Return the (x, y) coordinate for the center point of the cell that contains the specified text.  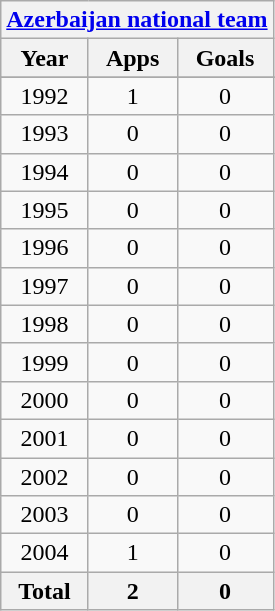
1997 (45, 286)
2002 (45, 477)
1994 (45, 172)
Year (45, 58)
1996 (45, 248)
1995 (45, 210)
1993 (45, 134)
Azerbaijan national team (137, 20)
2000 (45, 400)
Total (45, 591)
2001 (45, 438)
2004 (45, 553)
1998 (45, 324)
2 (132, 591)
2003 (45, 515)
1999 (45, 362)
1992 (45, 96)
Apps (132, 58)
Goals (225, 58)
